Scan for the cell matching the given text and deliver its (x, y) coordinate at center. 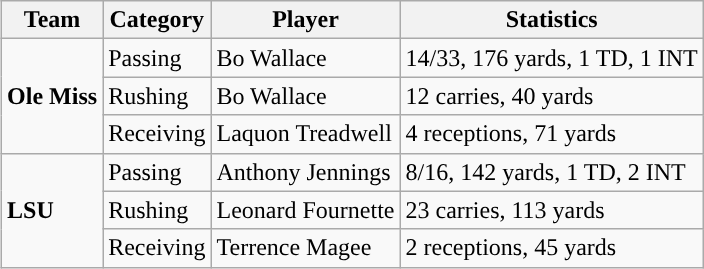
14/33, 176 yards, 1 TD, 1 INT (552, 58)
Laquon Treadwell (306, 134)
Category (157, 20)
Leonard Fournette (306, 210)
12 carries, 40 yards (552, 96)
Ole Miss (52, 96)
23 carries, 113 yards (552, 210)
LSU (52, 210)
8/16, 142 yards, 1 TD, 2 INT (552, 172)
Player (306, 20)
4 receptions, 71 yards (552, 134)
Anthony Jennings (306, 172)
Statistics (552, 20)
Terrence Magee (306, 248)
2 receptions, 45 yards (552, 248)
Team (52, 20)
